Extract the [x, y] coordinate from the center of the cell holding the provided text.  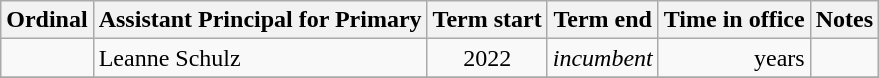
incumbent [602, 58]
Time in office [734, 20]
2022 [487, 58]
Term end [602, 20]
Notes [844, 20]
Ordinal [47, 20]
years [734, 58]
Term start [487, 20]
Assistant Principal for Primary [260, 20]
Leanne Schulz [260, 58]
